Search for the cell housing the specified text and yield its [X, Y] center coordinate. 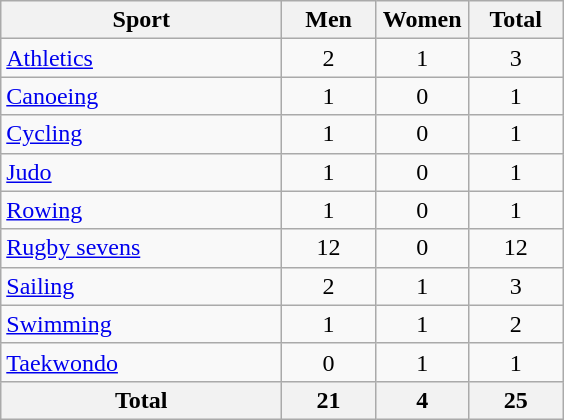
Rowing [142, 210]
Men [329, 20]
Athletics [142, 58]
25 [516, 400]
4 [422, 400]
Cycling [142, 134]
21 [329, 400]
Judo [142, 172]
Women [422, 20]
Canoeing [142, 96]
Rugby sevens [142, 248]
Taekwondo [142, 362]
Sailing [142, 286]
Swimming [142, 324]
Sport [142, 20]
